Extract the [X, Y] coordinate from the center of the cell holding the provided text.  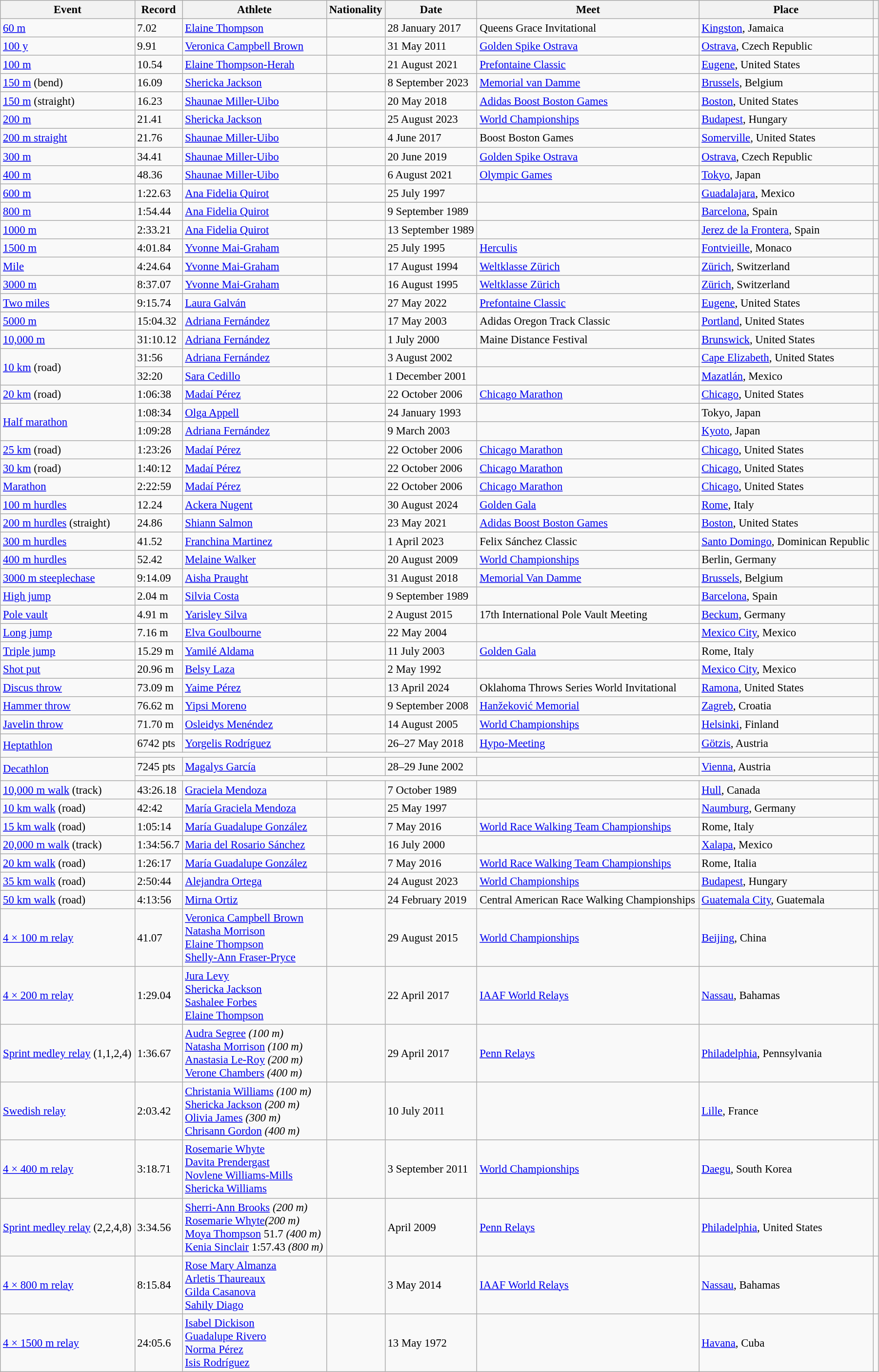
Nationality [356, 10]
Belsy Laza [255, 669]
Sherri-Ann Brooks (200 m)Rosemarie Whyte(200 m)Moya Thompson 51.7 (400 m)Kenia Sinclair 1:57.43 (800 m) [255, 1227]
Melaine Walker [255, 560]
17 August 1994 [431, 266]
Lille, France [786, 1112]
3 May 2014 [431, 1285]
Philadelphia, United States [786, 1227]
Hanžeković Memorial [588, 706]
21.41 [159, 119]
24 February 2019 [431, 900]
Audra Segree (100 m)Natasha Morrison (100 m)Anastasia Le-Roy (200 m)Verone Chambers (400 m) [255, 1053]
Yipsi Moreno [255, 706]
10 July 2011 [431, 1112]
1:22.63 [159, 193]
9:14.09 [159, 578]
200 m straight [67, 138]
Beijing, China [786, 938]
Oklahoma Throws Series World Invitational [588, 688]
16.23 [159, 101]
Memorial van Damme [588, 83]
Christania Williams (100 m)Shericka Jackson (200 m)Olivia James (300 m)Chrisann Gordon (400 m) [255, 1112]
Santo Domingo, Dominican Republic [786, 541]
Heptathlon [67, 745]
Portland, United States [786, 321]
Xalapa, Mexico [786, 845]
Kyoto, Japan [786, 431]
100 y [67, 46]
1:23:26 [159, 450]
400 m hurdles [67, 560]
Philadelphia, Pennsylvania [786, 1053]
Isabel DickisonGuadalupe RiveroNorma PérezIsis Rodríguez [255, 1343]
13 May 1972 [431, 1343]
Zagreb, Croatia [786, 706]
2:50:44 [159, 882]
8:37.07 [159, 285]
Marathon [67, 486]
25 July 1995 [431, 248]
Naumburg, Germany [786, 808]
41.07 [159, 938]
1:54.44 [159, 211]
4:13:56 [159, 900]
Long jump [67, 633]
Maine Distance Festival [588, 340]
4 × 100 m relay [67, 938]
Götzis, Austria [786, 743]
100 m hurdles [67, 505]
11 July 2003 [431, 651]
60 m [67, 28]
1:06:38 [159, 394]
20,000 m walk (track) [67, 845]
21 August 2021 [431, 65]
1:09:28 [159, 431]
1:36.67 [159, 1053]
31 August 2018 [431, 578]
Place [786, 10]
48.36 [159, 175]
Mile [67, 266]
7245 pts [159, 766]
Yarisley Silva [255, 615]
Guatemala City, Guatemala [786, 900]
2.04 m [159, 596]
2 May 1992 [431, 669]
Yorgelis Rodríguez [255, 743]
High jump [67, 596]
200 m hurdles (straight) [67, 523]
12.24 [159, 505]
400 m [67, 175]
Aisha Praught [255, 578]
Record [159, 10]
Yaime Pérez [255, 688]
25 July 1997 [431, 193]
Daegu, South Korea [786, 1169]
Adidas Oregon Track Classic [588, 321]
9:15.74 [159, 303]
41.52 [159, 541]
Hypo-Meeting [588, 743]
Osleidys Menéndez [255, 725]
73.09 m [159, 688]
Two miles [67, 303]
Sprint medley relay (1,1,2,4) [67, 1053]
1 December 2001 [431, 376]
4.91 m [159, 615]
31:56 [159, 358]
13 September 1989 [431, 230]
1:29.04 [159, 996]
Ackera Nugent [255, 505]
Hull, Canada [786, 790]
4 × 800 m relay [67, 1285]
Veronica Campbell BrownNatasha MorrisonElaine ThompsonShelly-Ann Fraser-Pryce [255, 938]
20 August 2009 [431, 560]
200 m [67, 119]
28 January 2017 [431, 28]
9 September 2008 [431, 706]
15 km walk (road) [67, 826]
Felix Sánchez Classic [588, 541]
1:08:34 [159, 413]
300 m hurdles [67, 541]
24 January 1993 [431, 413]
Queens Grace Invitational [588, 28]
1:26:17 [159, 863]
43:26.18 [159, 790]
Elaine Thompson-Herah [255, 65]
24 August 2023 [431, 882]
Kingston, Jamaica [786, 28]
Cape Elizabeth, United States [786, 358]
16.09 [159, 83]
29 April 2017 [431, 1053]
4 × 1500 m relay [67, 1343]
Date [431, 10]
71.70 m [159, 725]
5000 m [67, 321]
Havana, Cuba [786, 1343]
Pole vault [67, 615]
100 m [67, 65]
Olympic Games [588, 175]
32:20 [159, 376]
22 May 2004 [431, 633]
35 km walk (road) [67, 882]
1:34:56.7 [159, 845]
6742 pts [159, 743]
Shiann Salmon [255, 523]
29 August 2015 [431, 938]
Laura Galván [255, 303]
600 m [67, 193]
Olga Appell [255, 413]
50 km walk (road) [67, 900]
Swedish relay [67, 1112]
13 April 2024 [431, 688]
Decathlon [67, 769]
Hammer throw [67, 706]
7.02 [159, 28]
300 m [67, 157]
1 April 2023 [431, 541]
Silvia Costa [255, 596]
Meet [588, 10]
Athlete [255, 10]
3:18.71 [159, 1169]
52.42 [159, 560]
31 May 2011 [431, 46]
1000 m [67, 230]
Jura LevyShericka JacksonSashalee ForbesElaine Thompson [255, 996]
Beckum, Germany [786, 615]
6 August 2021 [431, 175]
Franchina Martinez [255, 541]
16 August 1995 [431, 285]
21.76 [159, 138]
16 July 2000 [431, 845]
Sara Cedillo [255, 376]
20 May 2018 [431, 101]
Javelin throw [67, 725]
Berlin, Germany [786, 560]
4 June 2017 [431, 138]
1500 m [67, 248]
Guadalajara, Mexico [786, 193]
3000 m [67, 285]
10 km walk (road) [67, 808]
Half marathon [67, 422]
April 2009 [431, 1227]
3 August 2002 [431, 358]
Elva Goulbourne [255, 633]
Magalys García [255, 766]
4 × 400 m relay [67, 1169]
Brunswick, United States [786, 340]
Veronica Campbell Brown [255, 46]
76.62 m [159, 706]
8 September 2023 [431, 83]
9.91 [159, 46]
34.41 [159, 157]
15.29 m [159, 651]
3000 m steeplechase [67, 578]
7.16 m [159, 633]
30 km (road) [67, 468]
17 May 2003 [431, 321]
20 km walk (road) [67, 863]
15:04.32 [159, 321]
3 September 2011 [431, 1169]
Elaine Thompson [255, 28]
Shot put [67, 669]
Boost Boston Games [588, 138]
Maria del Rosario Sánchez [255, 845]
Helsinki, Finland [786, 725]
24.86 [159, 523]
9 March 2003 [431, 431]
27 May 2022 [431, 303]
Sprint medley relay (2,2,4,8) [67, 1227]
31:10.12 [159, 340]
10,000 m [67, 340]
22 April 2017 [431, 996]
28–29 June 2002 [431, 766]
Rose Mary AlmanzaArletis ThaureauxGilda CasanovaSahily Diago [255, 1285]
800 m [67, 211]
1:40:12 [159, 468]
Rome, Italia [786, 863]
2:33.21 [159, 230]
10.54 [159, 65]
26–27 May 2018 [431, 743]
10 km (road) [67, 367]
Memorial Van Damme [588, 578]
8:15.84 [159, 1285]
1:05:14 [159, 826]
150 m (bend) [67, 83]
Rosemarie WhyteDavita PrendergastNovlene Williams-MillsShericka Williams [255, 1169]
Triple jump [67, 651]
2 August 2015 [431, 615]
Herculis [588, 248]
Fontvieille, Monaco [786, 248]
4 × 200 m relay [67, 996]
150 m (straight) [67, 101]
42:42 [159, 808]
Mazatlán, Mexico [786, 376]
4:01.84 [159, 248]
Alejandra Ortega [255, 882]
10,000 m walk (track) [67, 790]
2:03.42 [159, 1112]
Event [67, 10]
20 km (road) [67, 394]
4:24.64 [159, 266]
14 August 2005 [431, 725]
Vienna, Austria [786, 766]
3:34.56 [159, 1227]
17th International Pole Vault Meeting [588, 615]
Graciela Mendoza [255, 790]
20.96 m [159, 669]
7 October 1989 [431, 790]
Central American Race Walking Championships [588, 900]
María Graciela Mendoza [255, 808]
23 May 2021 [431, 523]
25 May 1997 [431, 808]
Discus throw [67, 688]
Jerez de la Frontera, Spain [786, 230]
Yamilé Aldama [255, 651]
25 km (road) [67, 450]
30 August 2024 [431, 505]
25 August 2023 [431, 119]
20 June 2019 [431, 157]
24:05.6 [159, 1343]
Somerville, United States [786, 138]
2:22:59 [159, 486]
Mirna Ortiz [255, 900]
1 July 2000 [431, 340]
Ramona, United States [786, 688]
